Extract the [X, Y] coordinate from the center of the cell holding the provided text.  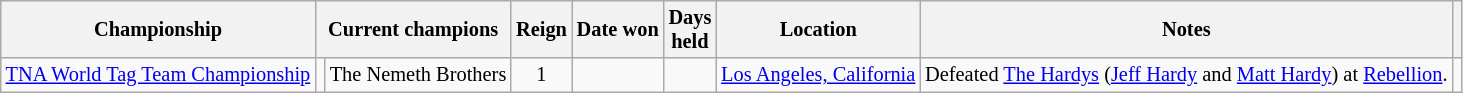
Notes [1186, 29]
The Nemeth Brothers [418, 75]
Defeated The Hardys (Jeff Hardy and Matt Hardy) at Rebellion. [1186, 75]
TNA World Tag Team Championship [158, 75]
Reign [542, 29]
Date won [618, 29]
Current champions [413, 29]
Championship [158, 29]
Location [818, 29]
1 [542, 75]
Los Angeles, California [818, 75]
Daysheld [690, 29]
